Return [X, Y] of the center of cell containing provided text 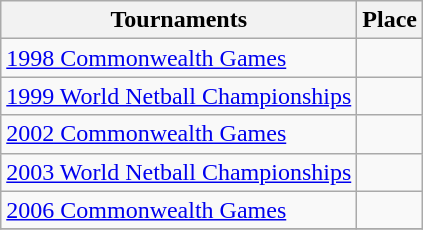
2006 Commonwealth Games [179, 210]
Place [390, 20]
2003 World Netball Championships [179, 172]
2002 Commonwealth Games [179, 134]
1999 World Netball Championships [179, 96]
Tournaments [179, 20]
1998 Commonwealth Games [179, 58]
